Locate the cell with the specified text and output its [x, y] center coordinate. 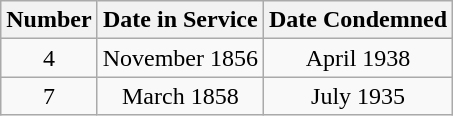
Date in Service [180, 20]
4 [49, 58]
Date Condemned [358, 20]
November 1856 [180, 58]
July 1935 [358, 96]
March 1858 [180, 96]
April 1938 [358, 58]
7 [49, 96]
Number [49, 20]
